Return [x, y] of the center of cell containing provided text 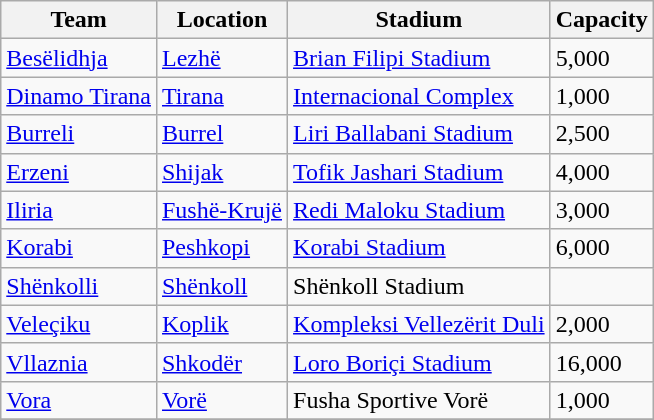
Korabi Stadium [420, 248]
Veleçiku [79, 324]
2,500 [602, 134]
Besëlidhja [79, 58]
Liri Ballabani Stadium [420, 134]
Loro Boriçi Stadium [420, 362]
5,000 [602, 58]
Stadium [420, 20]
Shënkoll [222, 286]
Vora [79, 400]
Tofik Jashari Stadium [420, 172]
Iliria [79, 210]
Capacity [602, 20]
Shkodër [222, 362]
Redi Maloku Stadium [420, 210]
Shënkoll Stadium [420, 286]
Team [79, 20]
16,000 [602, 362]
Kompleksi Vellezërit Duli [420, 324]
4,000 [602, 172]
Brian Filipi Stadium [420, 58]
Korabi [79, 248]
Burreli [79, 134]
Shijak [222, 172]
Koplik [222, 324]
6,000 [602, 248]
Fusha Sportive Vorë [420, 400]
Vorë [222, 400]
Lezhë [222, 58]
Location [222, 20]
Erzeni [79, 172]
2,000 [602, 324]
Shënkolli [79, 286]
Dinamo Tirana [79, 96]
Tirana [222, 96]
Fushë-Krujë [222, 210]
Peshkopi [222, 248]
3,000 [602, 210]
Vllaznia [79, 362]
Burrel [222, 134]
Internacional Complex [420, 96]
